Determine the (x, y) coordinate at the center of the cell enclosing the given text.  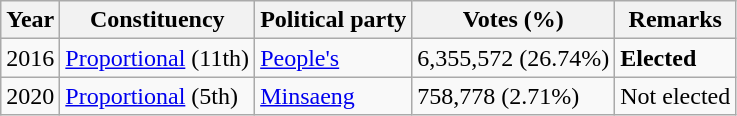
Year (30, 20)
Minsaeng (334, 96)
Proportional (5th) (158, 96)
Proportional (11th) (158, 58)
Elected (676, 58)
2020 (30, 96)
Constituency (158, 20)
Remarks (676, 20)
Votes (%) (514, 20)
6,355,572 (26.74%) (514, 58)
Political party (334, 20)
Not elected (676, 96)
People's (334, 58)
2016 (30, 58)
758,778 (2.71%) (514, 96)
